Output the [X, Y] coordinate of the center of the cell containing the given text.  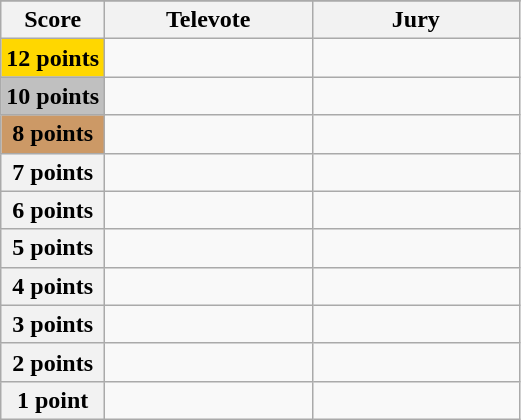
10 points [53, 96]
7 points [53, 172]
2 points [53, 362]
1 point [53, 400]
Score [53, 20]
Jury [416, 20]
4 points [53, 286]
5 points [53, 248]
8 points [53, 134]
6 points [53, 210]
Televote [209, 20]
3 points [53, 324]
12 points [53, 58]
